Return the (x, y) coordinate for the center point of the cell that contains the specified text.  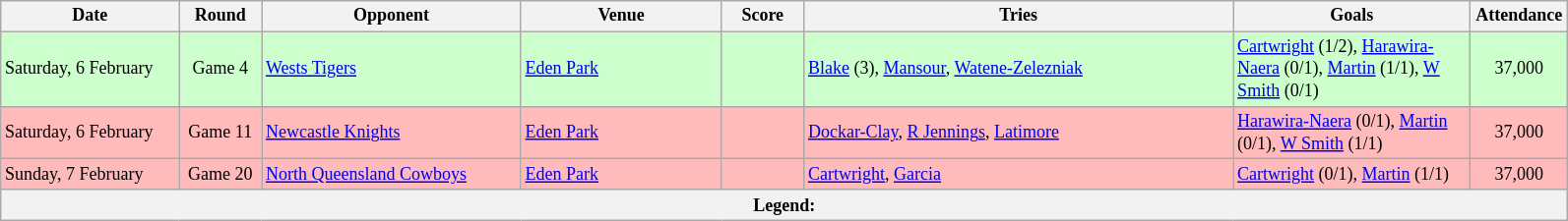
Score (763, 16)
Cartwright, Garcia (1019, 175)
Newcastle Knights (392, 133)
North Queensland Cowboys (392, 175)
Venue (621, 16)
Round (220, 16)
Opponent (392, 16)
Sunday, 7 February (91, 175)
Game 4 (220, 69)
Tries (1019, 16)
Dockar-Clay, R Jennings, Latimore (1019, 133)
Cartwright (0/1), Martin (1/1) (1352, 175)
Date (91, 16)
Blake (3), Mansour, Watene-Zelezniak (1019, 69)
Game 11 (220, 133)
Cartwright (1/2), Harawira-Naera (0/1), Martin (1/1), W Smith (0/1) (1352, 69)
Legend: (784, 204)
Wests Tigers (392, 69)
Attendance (1520, 16)
Game 20 (220, 175)
Goals (1352, 16)
Harawira-Naera (0/1), Martin (0/1), W Smith (1/1) (1352, 133)
